Extract the (X, Y) coordinate from the center of the cell holding the provided text.  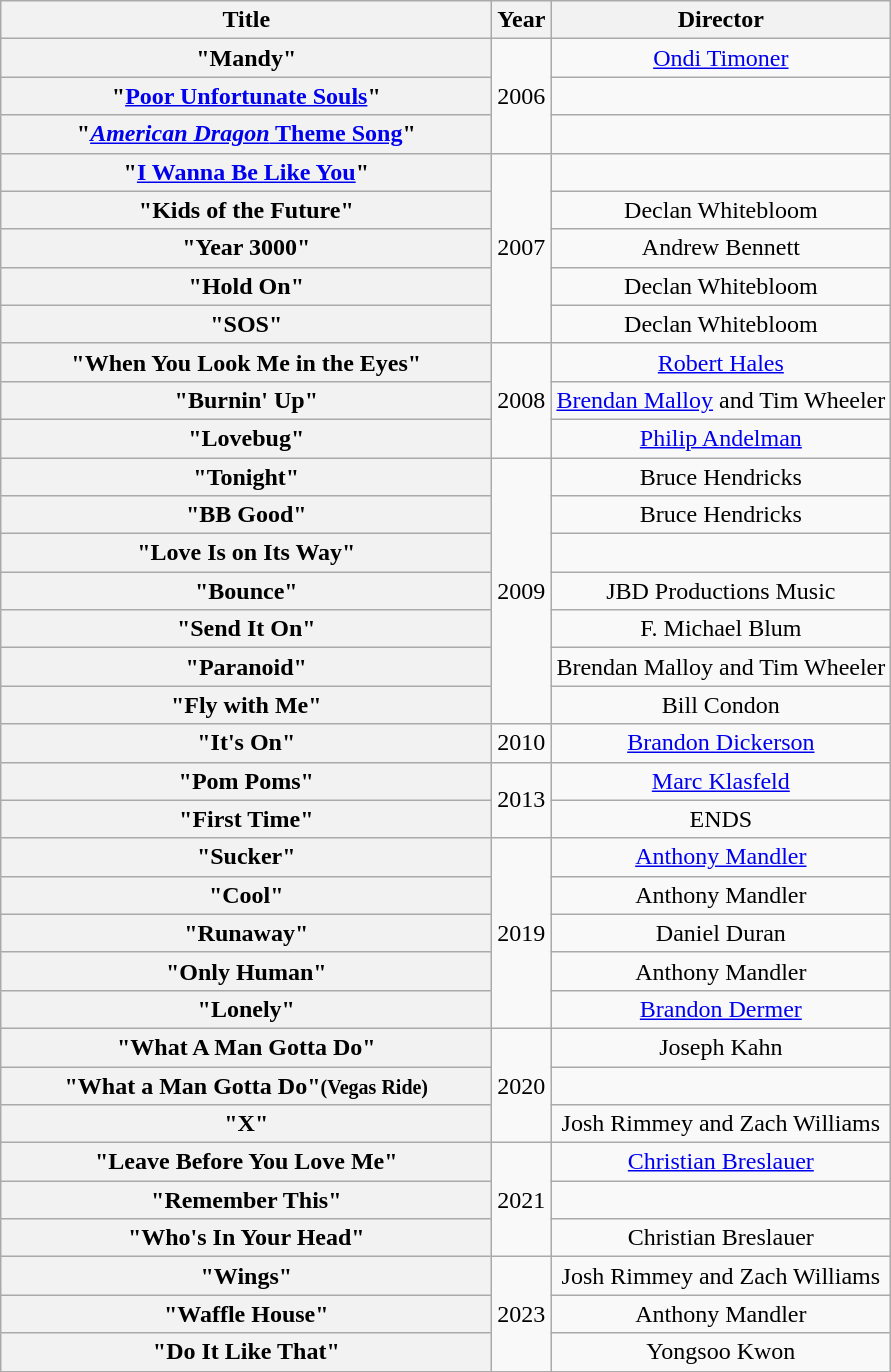
2006 (522, 96)
2008 (522, 400)
"Hold On" (246, 286)
"Who's In Your Head" (246, 1238)
2019 (522, 933)
Brandon Dermer (721, 1009)
Joseph Kahn (721, 1047)
"Kids of the Future" (246, 210)
"Waffle House" (246, 1314)
"Fly with Me" (246, 705)
"Pom Poms" (246, 781)
"Only Human" (246, 971)
"Tonight" (246, 477)
Marc Klasfeld (721, 781)
"Bounce" (246, 591)
2013 (522, 800)
"X" (246, 1124)
"Leave Before You Love Me" (246, 1162)
"Send It On" (246, 629)
"Mandy" (246, 58)
"Burnin' Up" (246, 400)
"BB Good" (246, 515)
ENDS (721, 819)
Daniel Duran (721, 933)
2010 (522, 743)
Bill Condon (721, 705)
JBD Productions Music (721, 591)
"SOS" (246, 324)
"Year 3000" (246, 248)
Brandon Dickerson (721, 743)
"American Dragon Theme Song" (246, 134)
"Lonely" (246, 1009)
"Paranoid" (246, 667)
2007 (522, 248)
"Love Is on Its Way" (246, 553)
"Remember This" (246, 1200)
"Sucker" (246, 857)
"What A Man Gotta Do" (246, 1047)
F. Michael Blum (721, 629)
"When You Look Me in the Eyes" (246, 362)
2021 (522, 1200)
2023 (522, 1314)
Year (522, 20)
"I Wanna Be Like You" (246, 172)
Director (721, 20)
"First Time" (246, 819)
"What a Man Gotta Do"(Vegas Ride) (246, 1085)
2020 (522, 1085)
"Lovebug" (246, 438)
"Cool" (246, 895)
"It's On" (246, 743)
Ondi Timoner (721, 58)
Yongsoo Kwon (721, 1352)
"Do It Like That" (246, 1352)
"Poor Unfortunate Souls" (246, 96)
Title (246, 20)
Robert Hales (721, 362)
"Wings" (246, 1276)
2009 (522, 591)
Andrew Bennett (721, 248)
"Runaway" (246, 933)
Philip Andelman (721, 438)
